Identify which cell holds the provided text, then report its [x, y] central coordinate. 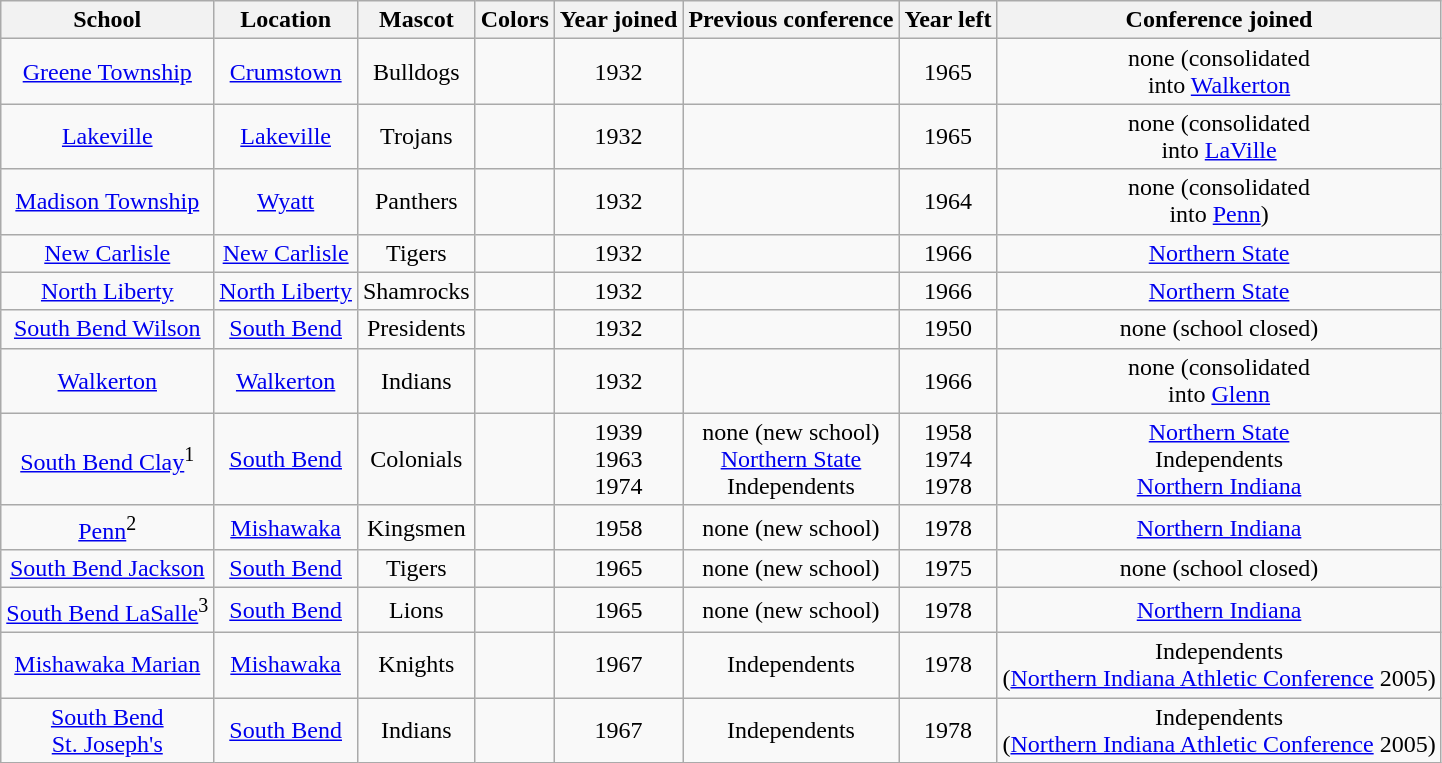
Mascot [416, 20]
Colors [514, 20]
South Bend LaSalle3 [108, 610]
Penn2 [108, 528]
1975 [948, 569]
Year left [948, 20]
Bulldogs [416, 72]
Crumstown [286, 72]
Kingsmen [416, 528]
Knights [416, 664]
Trojans [416, 136]
South Bend Clay1 [108, 459]
Year joined [618, 20]
South Bend Wilson [108, 329]
Northern StateIndependentsNorthern Indiana [1219, 459]
Panthers [416, 202]
Location [286, 20]
1950 [948, 329]
195819741978 [948, 459]
1958 [618, 528]
Madison Township [108, 202]
Mishawaka Marian [108, 664]
Previous conference [791, 20]
Presidents [416, 329]
none (consolidatedinto LaVille [1219, 136]
none (consolidatedinto Glenn [1219, 380]
Shamrocks [416, 291]
none (consolidatedinto Walkerton [1219, 72]
Conference joined [1219, 20]
Wyatt [286, 202]
Lions [416, 610]
Greene Township [108, 72]
Colonials [416, 459]
193919631974 [618, 459]
South Bend Jackson [108, 569]
none (consolidatedinto Penn) [1219, 202]
School [108, 20]
1964 [948, 202]
South Bend St. Joseph's [108, 730]
none (new school)Northern StateIndependents [791, 459]
